Return the (x, y) coordinate for the center point of the cell that contains the specified text.  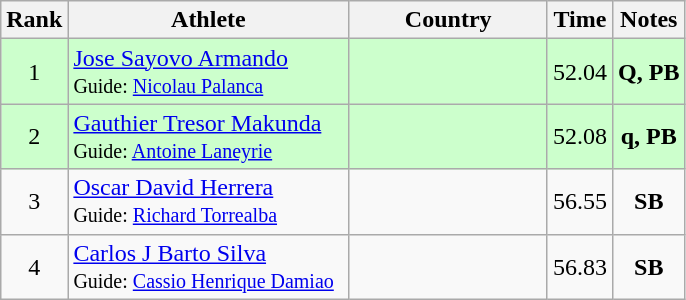
52.08 (580, 136)
1 (34, 72)
Oscar David HerreraGuide: Richard Torrealba (208, 202)
56.55 (580, 202)
Country (448, 20)
Time (580, 20)
Athlete (208, 20)
Jose Sayovo ArmandoGuide: Nicolau Palanca (208, 72)
Notes (649, 20)
Gauthier Tresor MakundaGuide: Antoine Laneyrie (208, 136)
Rank (34, 20)
56.83 (580, 266)
Carlos J Barto SilvaGuide: Cassio Henrique Damiao (208, 266)
4 (34, 266)
q, PB (649, 136)
52.04 (580, 72)
3 (34, 202)
2 (34, 136)
Q, PB (649, 72)
